Detect which cell encompasses the target text, then output its (x, y) center coordinate. 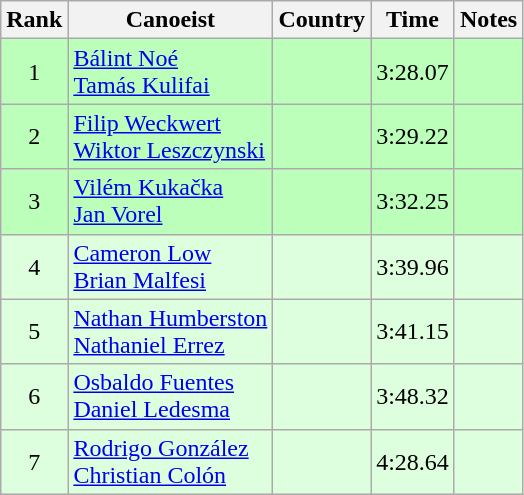
Rodrigo GonzálezChristian Colón (170, 462)
Nathan HumberstonNathaniel Errez (170, 332)
Rank (34, 20)
3:48.32 (413, 396)
7 (34, 462)
3:41.15 (413, 332)
4:28.64 (413, 462)
Vilém KukačkaJan Vorel (170, 202)
Bálint NoéTamás Kulifai (170, 72)
Country (322, 20)
6 (34, 396)
Canoeist (170, 20)
Filip WeckwertWiktor Leszczynski (170, 136)
Cameron LowBrian Malfesi (170, 266)
Osbaldo FuentesDaniel Ledesma (170, 396)
3:29.22 (413, 136)
Time (413, 20)
4 (34, 266)
3 (34, 202)
3:39.96 (413, 266)
3:28.07 (413, 72)
2 (34, 136)
1 (34, 72)
3:32.25 (413, 202)
5 (34, 332)
Notes (488, 20)
